Return [x, y] of the center of cell containing provided text 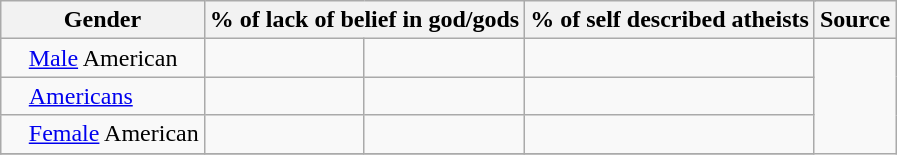
Americans [103, 96]
Source [854, 20]
Male American [103, 58]
% of lack of belief in god/gods [364, 20]
Gender [103, 20]
Female American [103, 134]
% of self described atheists [670, 20]
